Extract the [X, Y] coordinate from the center of the cell holding the provided text.  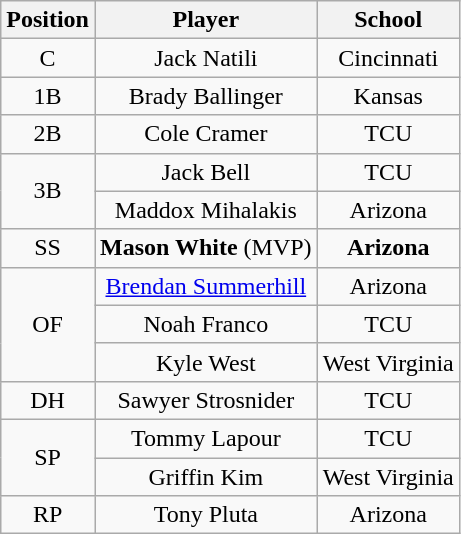
Cincinnati [388, 58]
Kansas [388, 96]
Sawyer Strosnider [206, 400]
Jack Natili [206, 58]
RP [48, 515]
OF [48, 324]
1B [48, 96]
3B [48, 191]
Cole Cramer [206, 134]
SS [48, 248]
2B [48, 134]
Position [48, 20]
DH [48, 400]
Jack Bell [206, 172]
C [48, 58]
Player [206, 20]
Brendan Summerhill [206, 286]
Maddox Mihalakis [206, 210]
Tony Pluta [206, 515]
Brady Ballinger [206, 96]
Kyle West [206, 362]
Griffin Kim [206, 477]
Noah Franco [206, 324]
Mason White (MVP) [206, 248]
Tommy Lapour [206, 438]
School [388, 20]
SP [48, 457]
